Find where the given text appears and provide that cell's center as [x, y] coordinate. 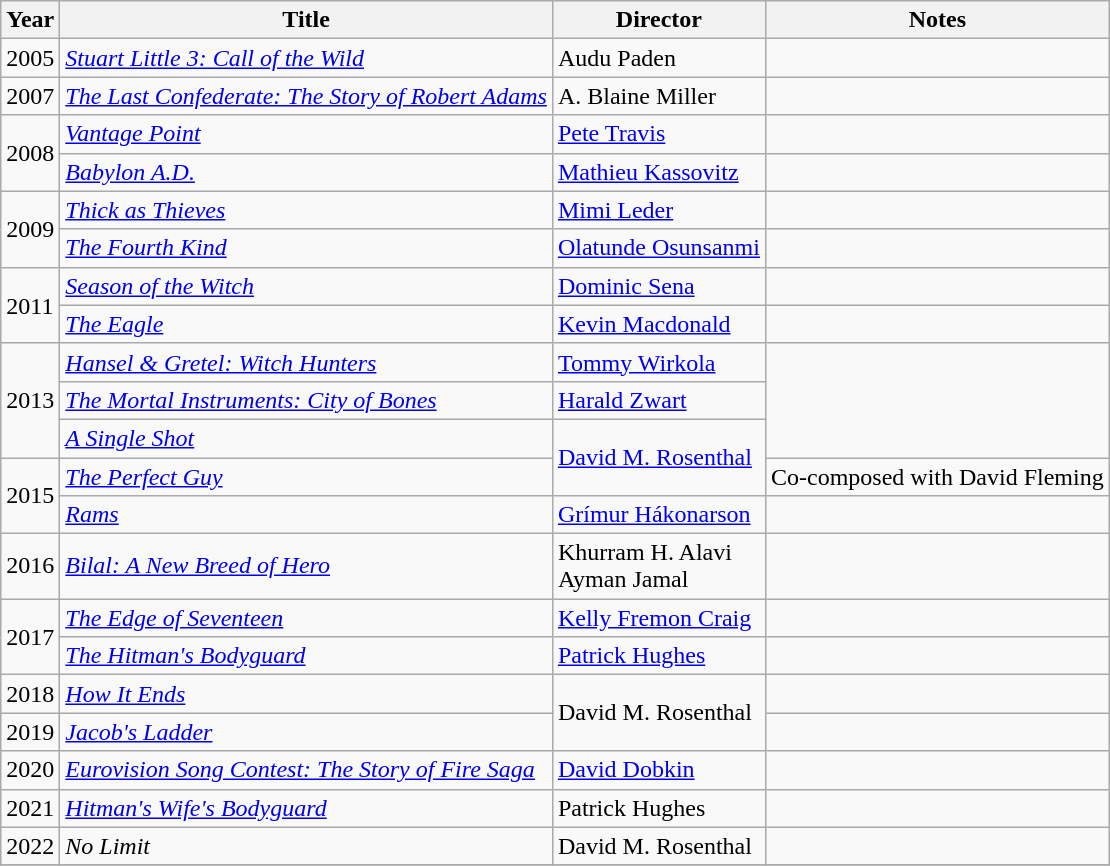
Dominic Sena [658, 286]
Rams [306, 515]
Director [658, 20]
Co-composed with David Fleming [937, 477]
Babylon A.D. [306, 172]
Mathieu Kassovitz [658, 172]
Khurram H. AlaviAyman Jamal [658, 566]
2005 [30, 58]
Kevin Macdonald [658, 324]
The Edge of Seventeen [306, 618]
David Dobkin [658, 770]
Audu Paden [658, 58]
Grímur Hákonarson [658, 515]
The Hitman's Bodyguard [306, 656]
Mimi Leder [658, 210]
2009 [30, 229]
Season of the Witch [306, 286]
2013 [30, 400]
2008 [30, 153]
Title [306, 20]
Jacob's Ladder [306, 732]
The Perfect Guy [306, 477]
Stuart Little 3: Call of the Wild [306, 58]
Olatunde Osunsanmi [658, 248]
2015 [30, 496]
Notes [937, 20]
Hitman's Wife's Bodyguard [306, 808]
2022 [30, 846]
Eurovision Song Contest: The Story of Fire Saga [306, 770]
Pete Travis [658, 134]
The Mortal Instruments: City of Bones [306, 400]
2020 [30, 770]
2021 [30, 808]
The Eagle [306, 324]
Bilal: A New Breed of Hero [306, 566]
2018 [30, 694]
2007 [30, 96]
Year [30, 20]
2011 [30, 305]
A Single Shot [306, 438]
A. Blaine Miller [658, 96]
2016 [30, 566]
2017 [30, 637]
Vantage Point [306, 134]
The Last Confederate: The Story of Robert Adams [306, 96]
Thick as Thieves [306, 210]
Tommy Wirkola [658, 362]
How It Ends [306, 694]
Harald Zwart [658, 400]
Hansel & Gretel: Witch Hunters [306, 362]
No Limit [306, 846]
2019 [30, 732]
The Fourth Kind [306, 248]
Kelly Fremon Craig [658, 618]
